Search for the cell housing the specified text and yield its [X, Y] center coordinate. 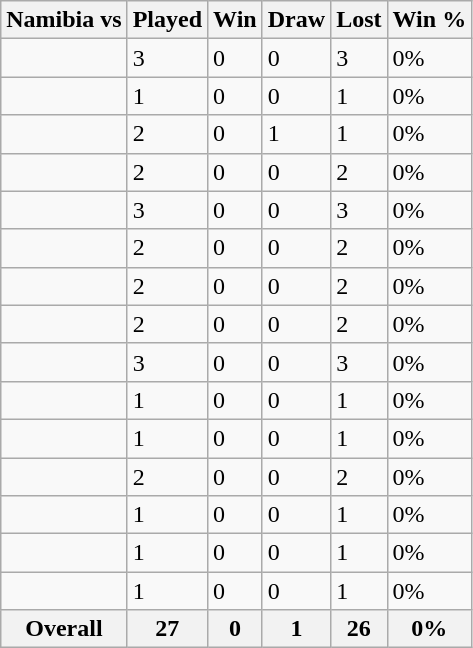
Win % [430, 20]
Namibia vs [64, 20]
Draw [296, 20]
27 [167, 629]
Overall [64, 629]
Played [167, 20]
Win [236, 20]
26 [359, 629]
Lost [359, 20]
